Capture the cell that displays the provided text and extract its [X, Y] central coordinate. 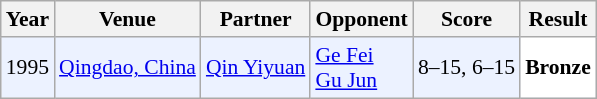
Bronze [558, 68]
Year [28, 19]
Score [466, 19]
8–15, 6–15 [466, 68]
1995 [28, 68]
Result [558, 19]
Partner [256, 19]
Qingdao, China [128, 68]
Opponent [362, 19]
Qin Yiyuan [256, 68]
Venue [128, 19]
Ge Fei Gu Jun [362, 68]
